Extract the [X, Y] coordinate from the center of the cell holding the provided text.  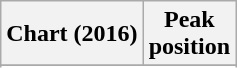
Peak position [189, 34]
Chart (2016) [72, 34]
